Provide the [x, y] coordinate of the cell's center where the given text is located.  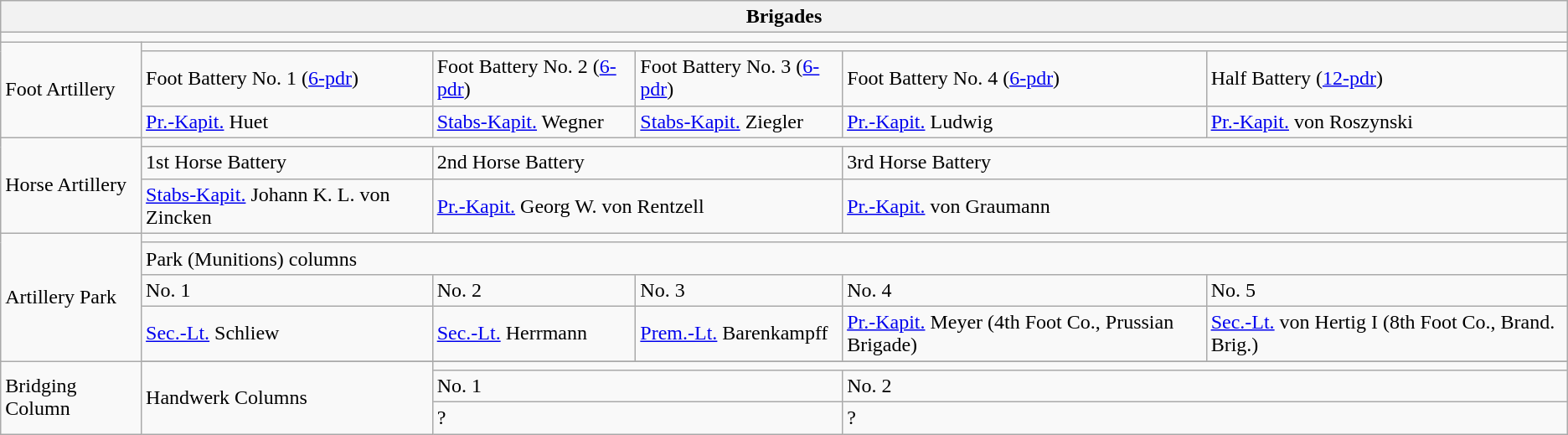
Bridging Column [71, 397]
Foot Battery No. 4 (6-pdr) [1024, 79]
Artillery Park [71, 297]
Foot Battery No. 1 (6-pdr) [287, 79]
Horse Artillery [71, 185]
Park (Munitions) columns [854, 258]
Foot Battery No. 2 (6-pdr) [534, 79]
No. 4 [1024, 290]
Pr.-Kapit. Georg W. von Rentzell [637, 206]
Prem.-Lt. Barenkampff [739, 334]
Foot Battery No. 3 (6-pdr) [739, 79]
Sec.-Lt. Schliew [287, 334]
Stabs-Kapit. Johann K. L. von Zincken [287, 206]
Pr.-Kapit. Meyer (4th Foot Co., Prussian Brigade) [1024, 334]
Pr.-Kapit. von Graumann [1205, 206]
Brigades [784, 17]
Half Battery (12-pdr) [1387, 79]
3rd Horse Battery [1205, 163]
Sec.-Lt. Herrmann [534, 334]
Pr.-Kapit. Ludwig [1024, 122]
Stabs-Kapit. Ziegler [739, 122]
Sec.-Lt. von Hertig I (8th Foot Co., Brand. Brig.) [1387, 334]
Stabs-Kapit. Wegner [534, 122]
Foot Artillery [71, 90]
2nd Horse Battery [637, 163]
No. 5 [1387, 290]
1st Horse Battery [287, 163]
Pr.-Kapit. Huet [287, 122]
Pr.-Kapit. von Roszynski [1387, 122]
No. 3 [739, 290]
Handwerk Columns [287, 397]
